Scan for the cell matching the given text and deliver its [X, Y] coordinate at center. 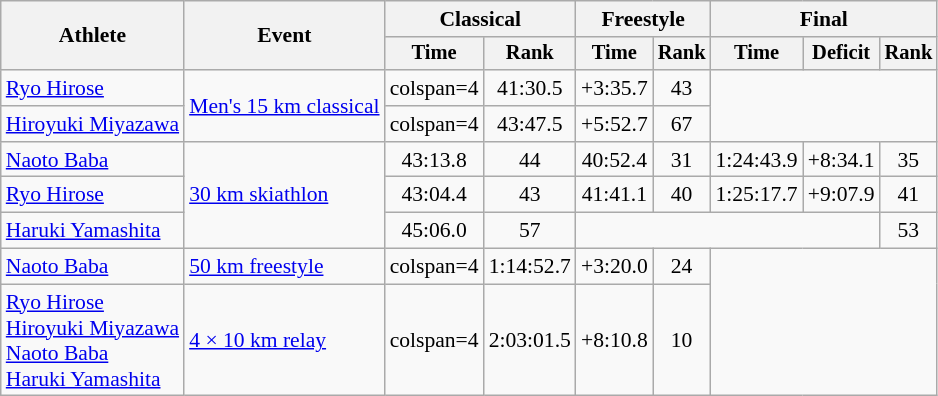
Deficit [842, 54]
+3:20.0 [614, 267]
+8:34.1 [842, 160]
50 km freestyle [284, 267]
40:52.4 [614, 160]
40 [682, 195]
Athlete [92, 36]
Event [284, 36]
1:25:17.7 [756, 195]
+9:07.9 [842, 195]
41:41.1 [614, 195]
43:13.8 [434, 160]
1:24:43.9 [756, 160]
Hiroyuki Miyazawa [92, 124]
44 [530, 160]
53 [909, 231]
Classical [480, 19]
10 [682, 340]
45:06.0 [434, 231]
Ryo HiroseHiroyuki MiyazawaNaoto BabaHaruki Yamashita [92, 340]
43:47.5 [530, 124]
67 [682, 124]
41:30.5 [530, 88]
41 [909, 195]
35 [909, 160]
57 [530, 231]
+5:52.7 [614, 124]
2:03:01.5 [530, 340]
1:14:52.7 [530, 267]
+8:10.8 [614, 340]
Final [824, 19]
43:04.4 [434, 195]
4 × 10 km relay [284, 340]
Men's 15 km classical [284, 106]
30 km skiathlon [284, 196]
Haruki Yamashita [92, 231]
+3:35.7 [614, 88]
Freestyle [643, 19]
31 [682, 160]
24 [682, 267]
